Scan for the cell matching the given text and deliver its (X, Y) coordinate at center. 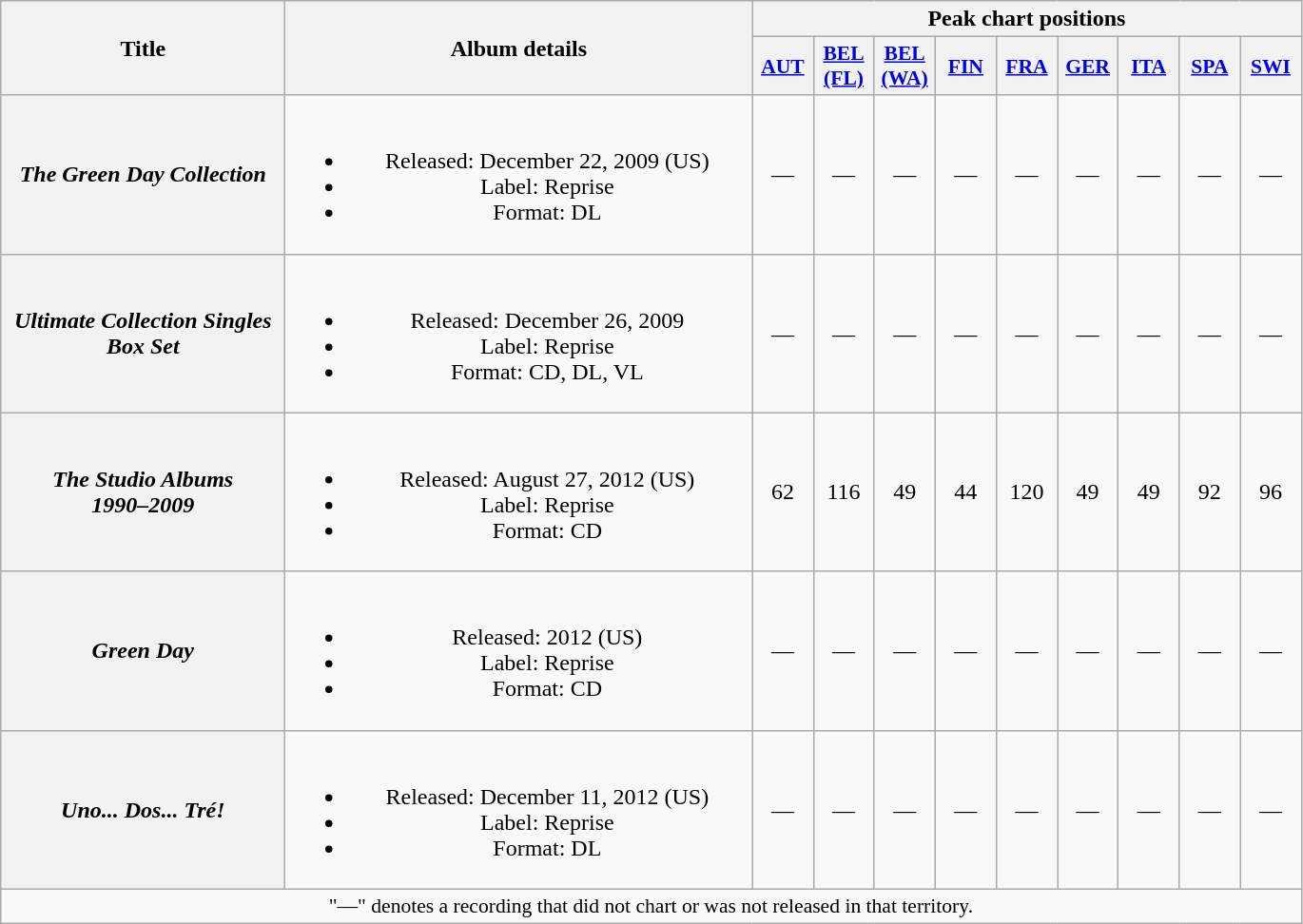
96 (1271, 492)
The Studio Albums1990–2009 (143, 492)
Ultimate Collection Singles Box Set (143, 333)
The Green Day Collection (143, 175)
Released: December 22, 2009 (US)Label: RepriseFormat: DL (519, 175)
FRA (1026, 67)
Released: August 27, 2012 (US)Label: RepriseFormat: CD (519, 492)
ITA (1149, 67)
Title (143, 48)
FIN (965, 67)
Album details (519, 48)
44 (965, 492)
Released: December 26, 2009Label: RepriseFormat: CD, DL, VL (519, 333)
116 (844, 492)
SPA (1210, 67)
92 (1210, 492)
Peak chart positions (1027, 19)
AUT (783, 67)
Released: 2012 (US)Label: RepriseFormat: CD (519, 650)
BEL(WA) (904, 67)
Uno... Dos... Tré! (143, 810)
"—" denotes a recording that did not chart or was not released in that territory. (651, 906)
SWI (1271, 67)
62 (783, 492)
GER (1088, 67)
120 (1026, 492)
Released: December 11, 2012 (US)Label: RepriseFormat: DL (519, 810)
Green Day (143, 650)
BEL(FL) (844, 67)
